Detect which cell encompasses the target text, then output its (X, Y) center coordinate. 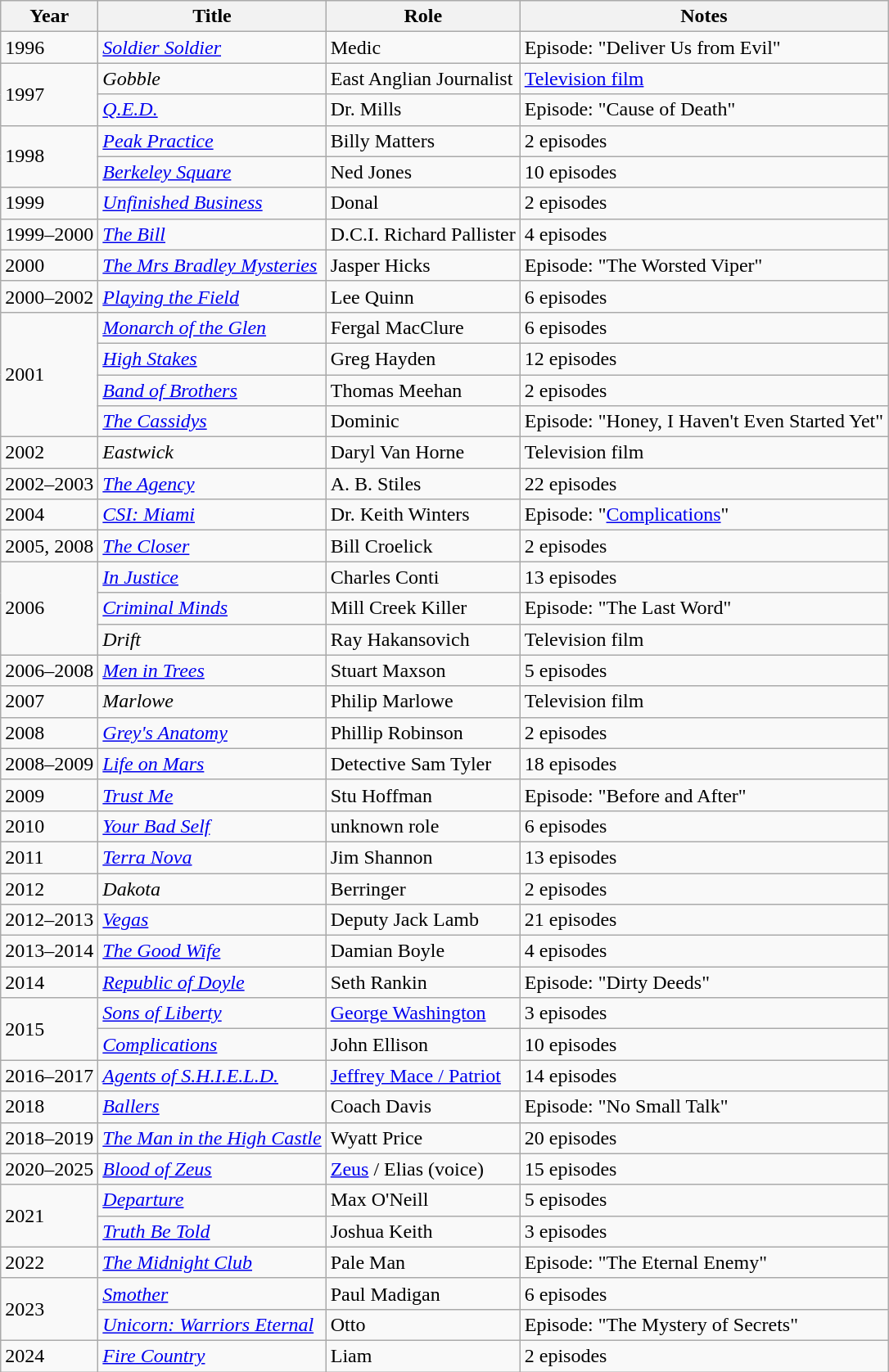
In Justice (212, 577)
2004 (49, 515)
Band of Brothers (212, 390)
The Agency (212, 484)
1999 (49, 203)
Dr. Keith Winters (422, 515)
Departure (212, 1200)
Gobble (212, 79)
Coach Davis (422, 1107)
Episode: "The Eternal Enemy" (704, 1262)
2000–2002 (49, 296)
Monarch of the Glen (212, 327)
Drift (212, 639)
The Midnight Club (212, 1262)
Liam (422, 1356)
2005, 2008 (49, 546)
Otto (422, 1325)
Lee Quinn (422, 296)
Episode: "Complications" (704, 515)
Dakota (212, 888)
Thomas Meehan (422, 390)
Playing the Field (212, 296)
2018 (49, 1107)
Complications (212, 1045)
Ned Jones (422, 172)
2002–2003 (49, 484)
Terra Nova (212, 857)
Damian Boyle (422, 951)
15 episodes (704, 1169)
2012–2013 (49, 920)
John Ellison (422, 1045)
Ballers (212, 1107)
Vegas (212, 920)
2014 (49, 982)
14 episodes (704, 1076)
Joshua Keith (422, 1231)
Stu Hoffman (422, 795)
Episode: "Honey, I Haven't Even Started Yet" (704, 422)
Medic (422, 47)
Role (422, 16)
Wyatt Price (422, 1138)
Dominic (422, 422)
Life on Mars (212, 764)
Blood of Zeus (212, 1169)
Jim Shannon (422, 857)
The Bill (212, 234)
1996 (49, 47)
D.C.I. Richard Pallister (422, 234)
Jasper Hicks (422, 265)
Episode: "Dirty Deeds" (704, 982)
Unfinished Business (212, 203)
Truth Be Told (212, 1231)
Berringer (422, 888)
The Closer (212, 546)
Q.E.D. (212, 110)
Episode: "The Worsted Viper" (704, 265)
2007 (49, 702)
Charles Conti (422, 577)
1999–2000 (49, 234)
Soldier Soldier (212, 47)
East Anglian Journalist (422, 79)
Pale Man (422, 1262)
Seth Rankin (422, 982)
The Good Wife (212, 951)
Notes (704, 16)
Berkeley Square (212, 172)
Episode: "The Last Word" (704, 608)
2000 (49, 265)
Agents of S.H.I.E.L.D. (212, 1076)
Deputy Jack Lamb (422, 920)
Trust Me (212, 795)
George Washington (422, 1013)
The Man in the High Castle (212, 1138)
2022 (49, 1262)
2024 (49, 1356)
CSI: Miami (212, 515)
2016–2017 (49, 1076)
unknown role (422, 826)
2006 (49, 608)
Eastwick (212, 453)
20 episodes (704, 1138)
2008 (49, 733)
The Cassidys (212, 422)
Year (49, 16)
Episode: "Cause of Death" (704, 110)
Philip Marlowe (422, 702)
Fire Country (212, 1356)
Your Bad Self (212, 826)
Mill Creek Killer (422, 608)
2006–2008 (49, 670)
Unicorn: Warriors Eternal (212, 1325)
Detective Sam Tyler (422, 764)
Donal (422, 203)
1997 (49, 94)
2002 (49, 453)
2020–2025 (49, 1169)
The Mrs Bradley Mysteries (212, 265)
Sons of Liberty (212, 1013)
18 episodes (704, 764)
Episode: "The Mystery of Secrets" (704, 1325)
2021 (49, 1216)
2012 (49, 888)
Bill Croelick (422, 546)
Men in Trees (212, 670)
Episode: "Deliver Us from Evil" (704, 47)
21 episodes (704, 920)
Republic of Doyle (212, 982)
Jeffrey Mace / Patriot (422, 1076)
2010 (49, 826)
High Stakes (212, 359)
22 episodes (704, 484)
Peak Practice (212, 141)
Zeus / Elias (voice) (422, 1169)
Phillip Robinson (422, 733)
12 episodes (704, 359)
Marlowe (212, 702)
Episode: "Before and After" (704, 795)
Title (212, 16)
Greg Hayden (422, 359)
2011 (49, 857)
Dr. Mills (422, 110)
Smother (212, 1293)
2008–2009 (49, 764)
Grey's Anatomy (212, 733)
2001 (49, 374)
Paul Madigan (422, 1293)
2015 (49, 1029)
2009 (49, 795)
Stuart Maxson (422, 670)
Fergal MacClure (422, 327)
1998 (49, 156)
2013–2014 (49, 951)
Billy Matters (422, 141)
A. B. Stiles (422, 484)
Episode: "No Small Talk" (704, 1107)
2018–2019 (49, 1138)
Criminal Minds (212, 608)
2023 (49, 1309)
Ray Hakansovich (422, 639)
Max O'Neill (422, 1200)
Daryl Van Horne (422, 453)
